Provide the (X, Y) coordinate of the cell's center where the given text is located.  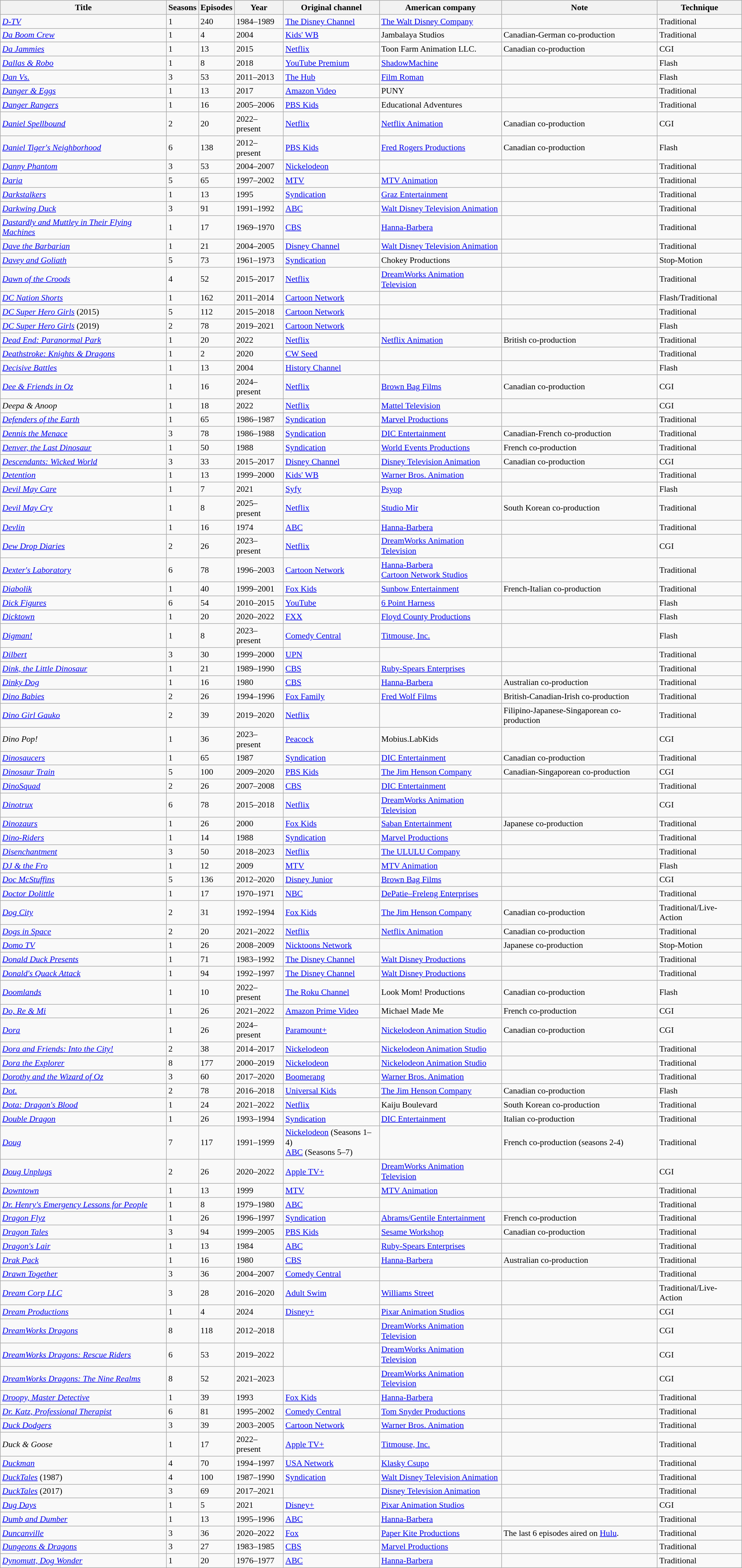
Educational Adventures (440, 105)
Mobius.LabKids (440, 739)
British-Canadian-Irish co-production (580, 697)
60 (216, 1077)
1976–1977 (259, 1561)
Duck & Goose (83, 1444)
Graz Entertainment (440, 195)
Dream Productions (83, 1312)
Paramount+ (331, 1030)
Dino Babies (83, 697)
2000 (259, 824)
1995 (259, 195)
24 (216, 1105)
2016–2020 (259, 1293)
Disenchantment (83, 852)
Sesame Workshop (440, 1232)
Detention (83, 475)
Domo TV (83, 946)
1992–1994 (259, 912)
NBC (331, 894)
Jambalaya Studios (440, 35)
YouTube Premium (331, 63)
Look Mom! Productions (440, 992)
Doug (83, 1142)
177 (216, 1063)
Original channel (331, 7)
2009 (259, 866)
Studio Mir (440, 509)
Dave the Barbarian (83, 246)
Dastardly and Muttley in Their Flying Machines (83, 228)
Canadian-French co-production (580, 434)
2007–2008 (259, 786)
Duckman (83, 1464)
Fox Family (331, 697)
1970–1971 (259, 894)
Daria (83, 181)
2005–2006 (259, 105)
Dragon Tales (83, 1232)
Dick Figures (83, 603)
Doctor Dolittle (83, 894)
27 (216, 1547)
240 (216, 22)
1991–1999 (259, 1142)
Davey and Goliath (83, 261)
1996–2003 (259, 570)
Duck Dodgers (83, 1426)
1987–1990 (259, 1477)
Fred Rogers Productions (440, 148)
Toon Farm Animation LLC. (440, 49)
Dora (83, 1030)
Nicktoons Network (331, 946)
112 (216, 312)
136 (216, 880)
118 (216, 1331)
18 (216, 406)
Doomlands (83, 992)
1983–1992 (259, 960)
2011–2014 (259, 298)
1969–1970 (259, 228)
Seasons (182, 7)
Dynomutt, Dog Wonder (83, 1561)
The last 6 episodes aired on Hulu. (580, 1533)
38 (216, 1049)
DC Nation Shorts (83, 298)
73 (216, 261)
DC Super Hero Girls (2015) (83, 312)
Dino-Riders (83, 838)
Darkstalkers (83, 195)
Dogs in Space (83, 931)
Amazon Prime Video (331, 1011)
DreamWorks Dragons: Rescue Riders (83, 1354)
Denver, the Last Dinosaur (83, 448)
Fox (331, 1533)
DuckTales (1987) (83, 1477)
Dinosaur Train (83, 772)
Dinosaucers (83, 758)
Dee & Friends in Oz (83, 387)
USA Network (331, 1464)
12 (216, 866)
Dicktown (83, 617)
10 (216, 992)
Duncanville (83, 1533)
DreamWorks Dragons: The Nine Realms (83, 1379)
DreamWorks Dragons (83, 1331)
2011–2013 (259, 77)
54 (216, 603)
DuckTales (2017) (83, 1491)
French co-production (seasons 2-4) (580, 1142)
2003–2005 (259, 1426)
Devil May Care (83, 489)
1999–2001 (259, 589)
Deathstroke: Knights & Dragons (83, 354)
1983–1985 (259, 1547)
2016–2018 (259, 1091)
Danger & Eggs (83, 91)
Tom Snyder Productions (440, 1412)
2012–2018 (259, 1331)
Canadian-German co-production (580, 35)
Michael Made Me (440, 1011)
14 (216, 838)
Adult Swim (331, 1293)
2017–2020 (259, 1077)
2018 (259, 63)
Dan Vs. (83, 77)
6 Point Harness (440, 603)
Dallas & Robo (83, 63)
Decisive Battles (83, 368)
1986–1987 (259, 420)
Episodes (216, 7)
Dot. (83, 1091)
Italian co-production (580, 1119)
Canadian-Singaporean co-production (580, 772)
Universal Kids (331, 1091)
2019–2021 (259, 326)
French-Italian co-production (580, 589)
American company (440, 7)
Donald Duck Presents (83, 960)
71 (216, 960)
2017 (259, 91)
1992–1997 (259, 973)
Danger Rangers (83, 105)
UPN (331, 655)
The Roku Channel (331, 992)
2021–2023 (259, 1379)
Doug Unplugs (83, 1171)
Drawn Together (83, 1274)
British co-production (580, 340)
2004–2005 (259, 246)
Williams Street (440, 1293)
Kaiju Boulevard (440, 1105)
2015 (259, 49)
1996–1997 (259, 1218)
40 (216, 589)
FXX (331, 617)
2014–2017 (259, 1049)
2000–2019 (259, 1063)
DC Super Hero Girls (2019) (83, 326)
Drak Pack (83, 1260)
70 (216, 1464)
162 (216, 298)
Devlin (83, 527)
Fred Wolf Films (440, 697)
Dexter's Laboratory (83, 570)
CW Seed (331, 354)
Hanna-BarberaCartoon Network Studios (440, 570)
1997–2002 (259, 181)
Defenders of the Earth (83, 420)
117 (216, 1142)
Saban Entertainment (440, 824)
Floyd County Productions (440, 617)
Paper Kite Productions (440, 1533)
1984–1989 (259, 22)
28 (216, 1293)
91 (216, 209)
Dawn of the Croods (83, 279)
Abrams/Gentile Entertainment (440, 1218)
Dream Corp LLC (83, 1293)
2019–2022 (259, 1354)
1994–1996 (259, 697)
Title (83, 7)
81 (216, 1412)
Double Dragon (83, 1119)
Dilbert (83, 655)
DJ & the Fro (83, 866)
Dog City (83, 912)
Chokey Productions (440, 261)
69 (216, 1491)
2012–2020 (259, 880)
Psyop (440, 489)
2012–present (259, 148)
Danny Phantom (83, 167)
Dug Days (83, 1505)
Dragon Flyz (83, 1218)
2017–2021 (259, 1491)
Klasky Csupo (440, 1464)
1999–2005 (259, 1232)
2025–present (259, 509)
Dino Pop! (83, 739)
2018–2023 (259, 852)
1993–1994 (259, 1119)
2024 (259, 1312)
Darkwing Duck (83, 209)
Downtown (83, 1190)
Daniel Spellbound (83, 124)
Diabolik (83, 589)
Dr. Katz, Professional Therapist (83, 1412)
33 (216, 462)
30 (216, 655)
Dumb and Dumber (83, 1519)
Digman! (83, 636)
Dr. Henry's Emergency Lessons for People (83, 1205)
Film Roman (440, 77)
1961–1973 (259, 261)
Technique (700, 7)
Dead End: Paranormal Park (83, 340)
ShadowMachine (440, 63)
Dorothy and the Wizard of Oz (83, 1077)
Descendants: Wicked World (83, 462)
Year (259, 7)
138 (216, 148)
Flash/Traditional (700, 298)
Syfy (331, 489)
Deepa & Anoop (83, 406)
DePatie–Freleng Enterprises (440, 894)
31 (216, 912)
Disney Junior (331, 880)
1987 (259, 758)
PUNY (440, 91)
The Walt Disney Company (440, 22)
2020 (259, 354)
Doc McStuffins (83, 880)
1993 (259, 1398)
1986–1988 (259, 434)
Peacock (331, 739)
Dennis the Menace (83, 434)
1989–1990 (259, 669)
Do, Re & Mi (83, 1011)
Droopy, Master Detective (83, 1398)
Devil May Cry (83, 509)
Dinky Dog (83, 683)
YouTube (331, 603)
2019–2020 (259, 715)
Note (580, 7)
Mattel Television (440, 406)
The ULULU Company (440, 852)
Da Jammies (83, 49)
Dinotrux (83, 805)
Dino Girl Gauko (83, 715)
Dragon's Lair (83, 1246)
Da Boom Crew (83, 35)
Sunbow Entertainment (440, 589)
2008–2009 (259, 946)
History Channel (331, 368)
1979–1980 (259, 1205)
D-TV (83, 22)
Boomerang (331, 1077)
World Events Productions (440, 448)
Amazon Video (331, 91)
2009–2020 (259, 772)
Dinozaurs (83, 824)
1984 (259, 1246)
Dora the Explorer (83, 1063)
2010–2015 (259, 603)
Dew Drop Diaries (83, 546)
DinoSquad (83, 786)
1991–1992 (259, 209)
Dora and Friends: Into the City! (83, 1049)
1995–2002 (259, 1412)
Filipino-Japanese-Singaporean co-production (580, 715)
Donald's Quack Attack (83, 973)
Dungeons & Dragons (83, 1547)
1995–1996 (259, 1519)
Daniel Tiger's Neighborhood (83, 148)
The Hub (331, 77)
Nickelodeon (Seasons 1–4)ABC (Seasons 5–7) (331, 1142)
Dink, the Little Dinosaur (83, 669)
1994–1997 (259, 1464)
1974 (259, 527)
Dota: Dragon's Blood (83, 1105)
1999 (259, 1190)
